Determine the (X, Y) coordinate at the center of the cell enclosing the given text.  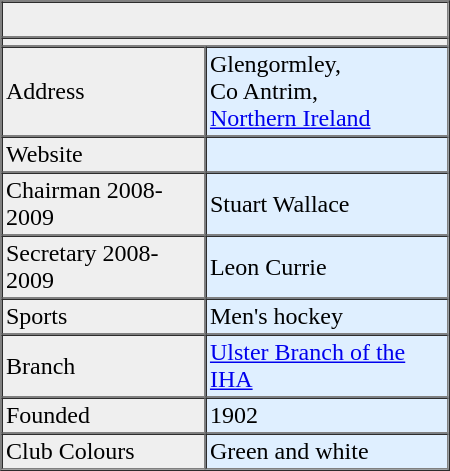
Address (104, 91)
Secretary 2008-2009 (104, 268)
Sports (104, 316)
Website (104, 154)
Glengormley,Co Antrim,Northern Ireland (326, 91)
1902 (326, 416)
Stuart Wallace (326, 204)
Green and white (326, 452)
Men's hockey (326, 316)
Branch (104, 366)
Founded (104, 416)
Club Colours (104, 452)
Leon Currie (326, 268)
Chairman 2008-2009 (104, 204)
Ulster Branch of the IHA (326, 366)
